For the text-containing cell, return its midpoint in [x, y] coordinate format. 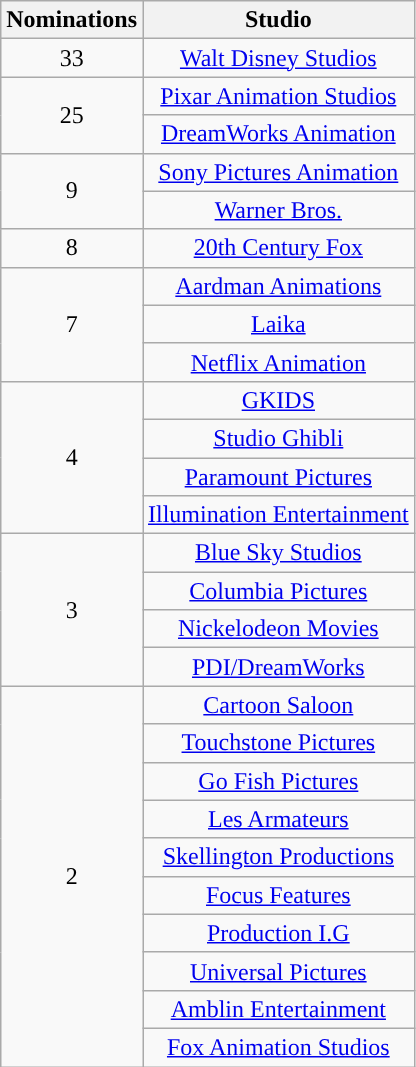
Focus Features [278, 895]
Studio Ghibli [278, 438]
2 [72, 876]
3 [72, 610]
25 [72, 115]
Cartoon Saloon [278, 705]
Nominations [72, 20]
Paramount Pictures [278, 477]
Sony Pictures Animation [278, 172]
Skellington Productions [278, 857]
Walt Disney Studios [278, 58]
Aardman Animations [278, 286]
Illumination Entertainment [278, 515]
Pixar Animation Studios [278, 96]
Production I.G [278, 933]
GKIDS [278, 400]
9 [72, 191]
Studio [278, 20]
Les Armateurs [278, 819]
33 [72, 58]
4 [72, 457]
7 [72, 324]
20th Century Fox [278, 248]
Warner Bros. [278, 210]
8 [72, 248]
DreamWorks Animation [278, 134]
Columbia Pictures [278, 591]
Blue Sky Studios [278, 553]
Netflix Animation [278, 362]
Amblin Entertainment [278, 1009]
Fox Animation Studios [278, 1047]
Universal Pictures [278, 971]
PDI/DreamWorks [278, 667]
Laika [278, 324]
Nickelodeon Movies [278, 629]
Go Fish Pictures [278, 781]
Touchstone Pictures [278, 743]
